Return [x, y] of the center of cell containing provided text 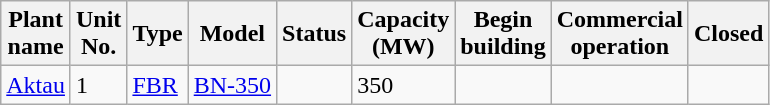
Closed [728, 34]
Plantname [36, 34]
Commercialoperation [620, 34]
Status [314, 34]
Capacity(MW) [404, 34]
FBR [158, 85]
UnitNo. [98, 34]
Model [232, 34]
Aktau [36, 85]
Beginbuilding [503, 34]
BN-350 [232, 85]
1 [98, 85]
Type [158, 34]
350 [404, 85]
